Extract the (X, Y) coordinate from the center of the cell holding the provided text.  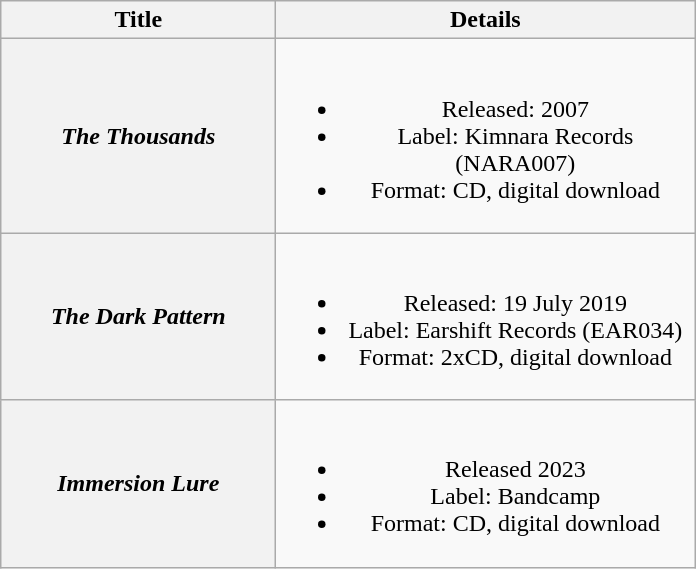
Title (138, 20)
The Dark Pattern (138, 316)
The Thousands (138, 136)
Released: 2007Label: Kimnara Records (NARA007)Format: CD, digital download (486, 136)
Details (486, 20)
Immersion Lure (138, 484)
Released 2023Label: BandcampFormat: CD, digital download (486, 484)
Released: 19 July 2019Label: Earshift Records (EAR034)Format: 2xCD, digital download (486, 316)
